Extract the (x, y) coordinate from the center of the cell holding the provided text.  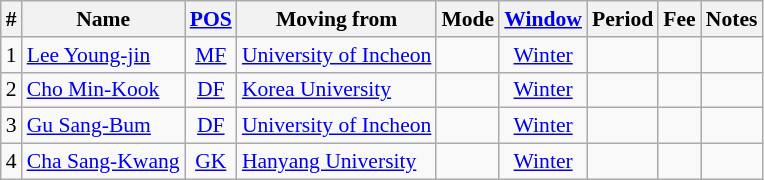
Gu Sang-Bum (104, 126)
Lee Young-jin (104, 55)
2 (12, 90)
Window (543, 19)
Mode (468, 19)
Korea University (337, 90)
MF (211, 55)
1 (12, 55)
4 (12, 162)
Fee (679, 19)
# (12, 19)
3 (12, 126)
GK (211, 162)
Cha Sang-Kwang (104, 162)
POS (211, 19)
Hanyang University (337, 162)
Notes (732, 19)
Moving from (337, 19)
Period (622, 19)
Cho Min-Kook (104, 90)
Name (104, 19)
